Identify which cell holds the provided text, then report its [X, Y] central coordinate. 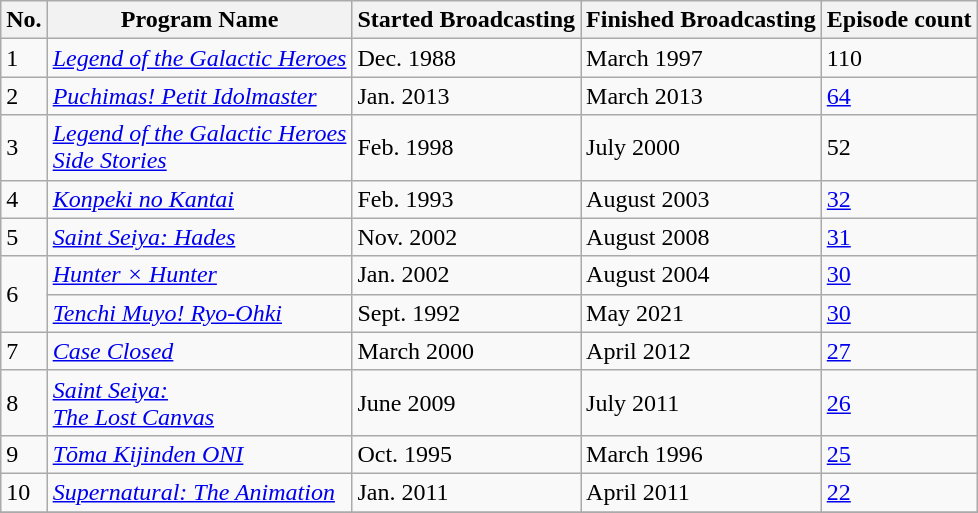
Puchimas! Petit Idolmaster [200, 96]
Episode count [899, 20]
32 [899, 199]
March 2013 [702, 96]
Tōma Kijinden ONI [200, 454]
March 1996 [702, 454]
2 [24, 96]
Saint Seiya:The Lost Canvas [200, 402]
Saint Seiya: Hades [200, 237]
22 [899, 492]
August 2003 [702, 199]
March 2000 [466, 351]
25 [899, 454]
26 [899, 402]
3 [24, 148]
5 [24, 237]
9 [24, 454]
4 [24, 199]
Finished Broadcasting [702, 20]
Konpeki no Kantai [200, 199]
Tenchi Muyo! Ryo-Ohki [200, 313]
Feb. 1998 [466, 148]
Case Closed [200, 351]
June 2009 [466, 402]
August 2008 [702, 237]
64 [899, 96]
Legend of the Galactic HeroesSide Stories [200, 148]
1 [24, 58]
52 [899, 148]
Dec. 1988 [466, 58]
Started Broadcasting [466, 20]
July 2011 [702, 402]
July 2000 [702, 148]
Jan. 2002 [466, 275]
August 2004 [702, 275]
27 [899, 351]
Jan. 2013 [466, 96]
March 1997 [702, 58]
No. [24, 20]
Supernatural: The Animation [200, 492]
110 [899, 58]
Hunter × Hunter [200, 275]
Oct. 1995 [466, 454]
April 2011 [702, 492]
May 2021 [702, 313]
8 [24, 402]
Jan. 2011 [466, 492]
Program Name [200, 20]
6 [24, 294]
Sept. 1992 [466, 313]
7 [24, 351]
Nov. 2002 [466, 237]
Legend of the Galactic Heroes [200, 58]
10 [24, 492]
31 [899, 237]
Feb. 1993 [466, 199]
April 2012 [702, 351]
